Locate the cell with the specified text and output its [x, y] center coordinate. 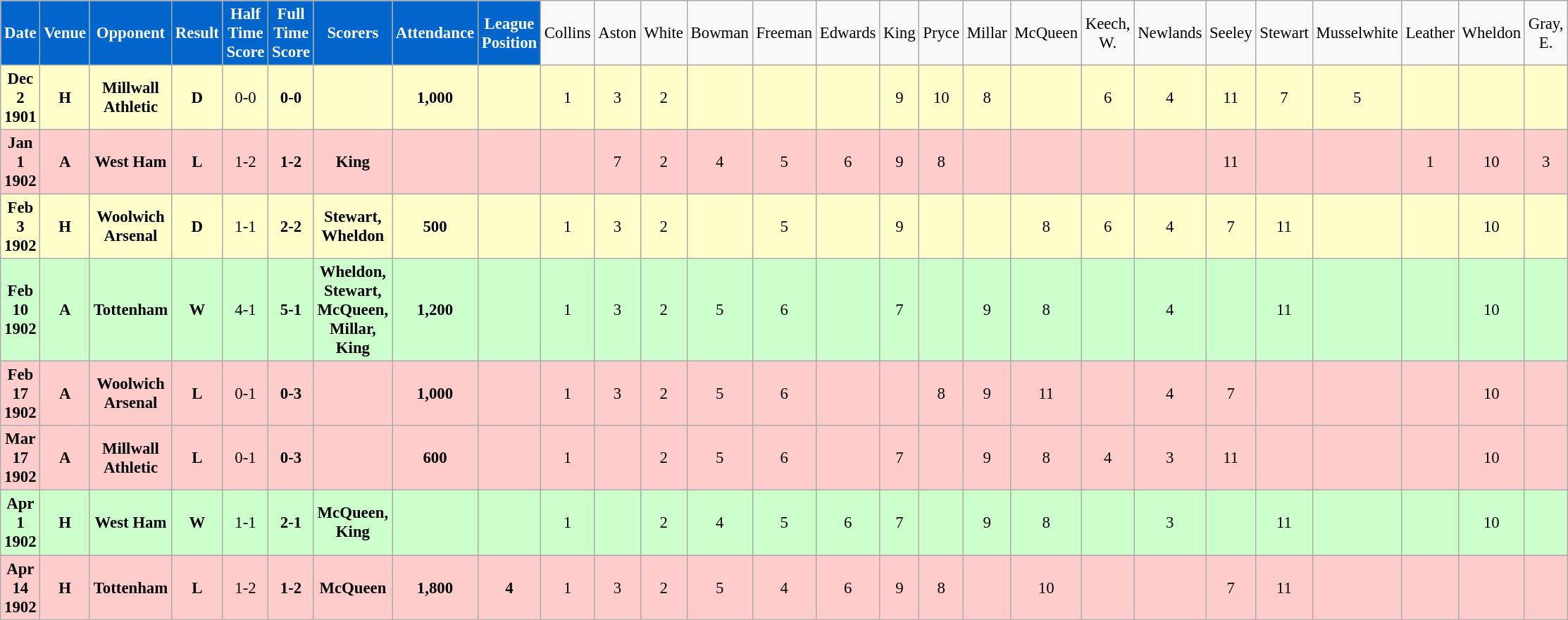
Attendance [435, 33]
5-1 [292, 310]
Result [197, 33]
Scorers [352, 33]
Musselwhite [1357, 33]
2-1 [292, 523]
Collins [568, 33]
Edwards [847, 33]
Date [20, 33]
Seeley [1231, 33]
Half Time Score [245, 33]
Stewart [1284, 33]
White [664, 33]
Feb 17 1902 [20, 394]
500 [435, 227]
Pryce [941, 33]
Freeman [784, 33]
McQueen, King [352, 523]
Dec 2 1901 [20, 98]
Wheldon [1491, 33]
Full Time Score [292, 33]
2-2 [292, 227]
Feb 10 1902 [20, 310]
Bowman [720, 33]
Newlands [1170, 33]
Opponent [130, 33]
Aston [617, 33]
Apr 14 1902 [20, 588]
Mar 17 1902 [20, 458]
1,800 [435, 588]
Venue [65, 33]
600 [435, 458]
Gray, E. [1545, 33]
Stewart, Wheldon [352, 227]
Wheldon, Stewart, McQueen, Millar, King [352, 310]
Millar [987, 33]
4-1 [245, 310]
League Position [509, 33]
Jan 1 1902 [20, 162]
Leather [1430, 33]
Feb 3 1902 [20, 227]
Keech, W. [1107, 33]
1,200 [435, 310]
Apr 1 1902 [20, 523]
